From the cell containing the given text, extract its center point as [x, y] coordinate. 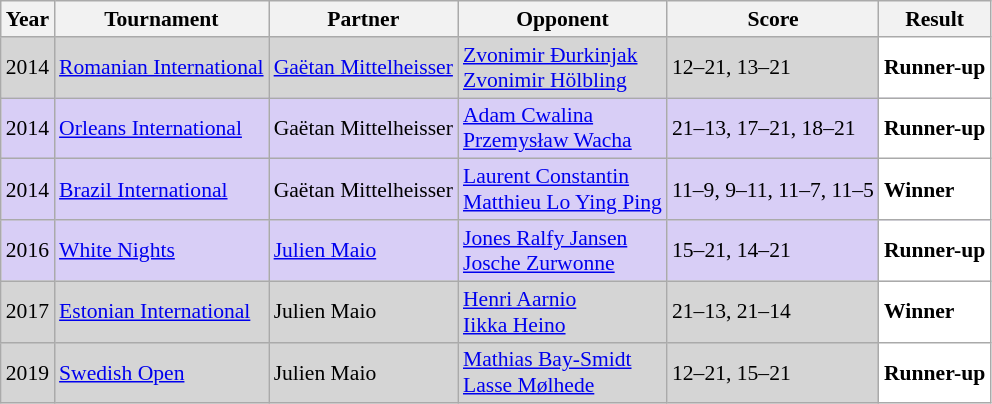
Estonian International [162, 312]
2017 [28, 312]
Swedish Open [162, 372]
Score [773, 19]
11–9, 9–11, 11–7, 11–5 [773, 190]
Zvonimir Đurkinjak Zvonimir Hölbling [562, 68]
21–13, 21–14 [773, 312]
12–21, 15–21 [773, 372]
White Nights [162, 250]
Romanian International [162, 68]
21–13, 17–21, 18–21 [773, 128]
Brazil International [162, 190]
Laurent Constantin Matthieu Lo Ying Ping [562, 190]
Orleans International [162, 128]
Adam Cwalina Przemysław Wacha [562, 128]
Mathias Bay-Smidt Lasse Mølhede [562, 372]
Result [934, 19]
Tournament [162, 19]
12–21, 13–21 [773, 68]
Partner [364, 19]
2016 [28, 250]
Henri Aarnio Iikka Heino [562, 312]
2019 [28, 372]
Year [28, 19]
Jones Ralfy Jansen Josche Zurwonne [562, 250]
Opponent [562, 19]
15–21, 14–21 [773, 250]
